Return [X, Y] of the center of cell containing provided text 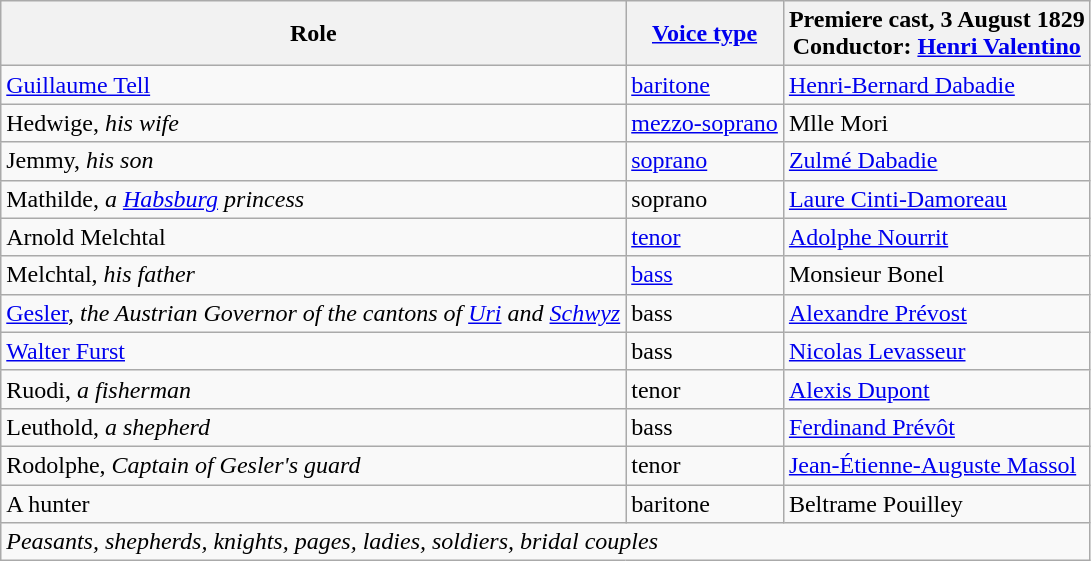
Ruodi, a fisherman [314, 389]
Rodolphe, Captain of Gesler's guard [314, 465]
Arnold Melchtal [314, 237]
mezzo-soprano [705, 123]
Hedwige, his wife [314, 123]
Gesler, the Austrian Governor of the cantons of Uri and Schwyz [314, 313]
Mathilde, a Habsburg princess [314, 199]
Mlle Mori [936, 123]
Laure Cinti-Damoreau [936, 199]
Monsieur Bonel [936, 275]
Leuthold, a shepherd [314, 427]
Walter Furst [314, 351]
Peasants, shepherds, knights, pages, ladies, soldiers, bridal couples [546, 542]
Alexis Dupont [936, 389]
Jemmy, his son [314, 161]
Beltrame Pouilley [936, 503]
Role [314, 34]
Premiere cast, 3 August 1829Conductor: Henri Valentino [936, 34]
Nicolas Levasseur [936, 351]
Zulmé Dabadie [936, 161]
Melchtal, his father [314, 275]
Voice type [705, 34]
Alexandre Prévost [936, 313]
Jean-Étienne-Auguste Massol [936, 465]
A hunter [314, 503]
Guillaume Tell [314, 85]
Ferdinand Prévôt [936, 427]
Henri-Bernard Dabadie [936, 85]
Adolphe Nourrit [936, 237]
